Return the (x, y) coordinate for the center point of the cell that contains the specified text.  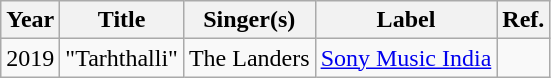
"Tarhthalli" (122, 58)
Title (122, 20)
Sony Music India (406, 58)
Label (406, 20)
The Landers (249, 58)
Year (30, 20)
Ref. (524, 20)
Singer(s) (249, 20)
2019 (30, 58)
